Locate the cell with the specified text and output its [x, y] center coordinate. 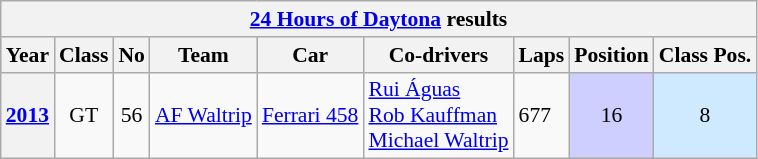
677 [542, 116]
Ferrari 458 [310, 116]
Car [310, 55]
16 [611, 116]
8 [705, 116]
Position [611, 55]
Year [28, 55]
2013 [28, 116]
Co-drivers [438, 55]
56 [132, 116]
GT [84, 116]
Class Pos. [705, 55]
Class [84, 55]
AF Waltrip [204, 116]
Team [204, 55]
Rui Águas Rob Kauffman Michael Waltrip [438, 116]
24 Hours of Daytona results [379, 19]
Laps [542, 55]
No [132, 55]
